Find where the given text appears and provide that cell's center as (x, y) coordinate. 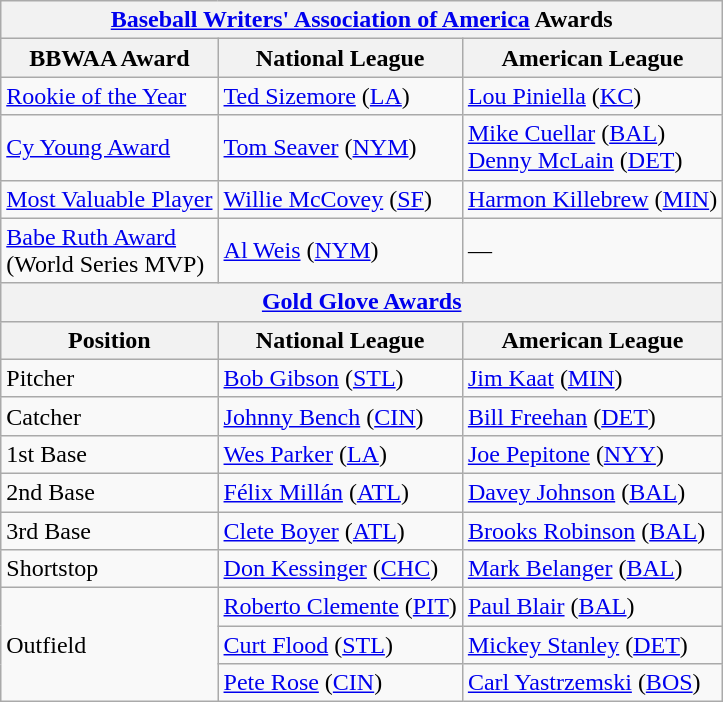
Wes Parker (LA) (340, 454)
— (592, 250)
Paul Blair (BAL) (592, 607)
Bob Gibson (STL) (340, 378)
Bill Freehan (DET) (592, 416)
1st Base (110, 454)
Félix Millán (ATL) (340, 492)
Ted Sizemore (LA) (340, 96)
Tom Seaver (NYM) (340, 148)
Jim Kaat (MIN) (592, 378)
Lou Piniella (KC) (592, 96)
Shortstop (110, 569)
Harmon Killebrew (MIN) (592, 199)
Most Valuable Player (110, 199)
3rd Base (110, 531)
Davey Johnson (BAL) (592, 492)
Pete Rose (CIN) (340, 683)
Baseball Writers' Association of America Awards (362, 20)
Mickey Stanley (DET) (592, 645)
Al Weis (NYM) (340, 250)
Babe Ruth Award(World Series MVP) (110, 250)
Curt Flood (STL) (340, 645)
Position (110, 340)
Carl Yastrzemski (BOS) (592, 683)
BBWAA Award (110, 58)
Pitcher (110, 378)
Don Kessinger (CHC) (340, 569)
Catcher (110, 416)
Brooks Robinson (BAL) (592, 531)
Cy Young Award (110, 148)
Roberto Clemente (PIT) (340, 607)
2nd Base (110, 492)
Clete Boyer (ATL) (340, 531)
Rookie of the Year (110, 96)
Joe Pepitone (NYY) (592, 454)
Mark Belanger (BAL) (592, 569)
Willie McCovey (SF) (340, 199)
Outfield (110, 645)
Johnny Bench (CIN) (340, 416)
Gold Glove Awards (362, 302)
Mike Cuellar (BAL)Denny McLain (DET) (592, 148)
